Capture the cell that displays the provided text and extract its (X, Y) central coordinate. 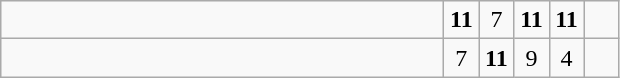
9 (532, 58)
4 (566, 58)
